Extract the (X, Y) coordinate from the center of the cell holding the provided text.  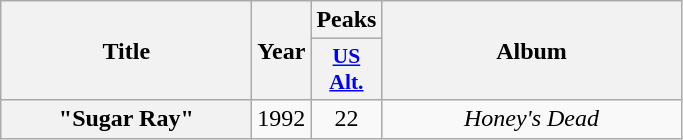
Year (282, 50)
22 (346, 119)
"Sugar Ray" (126, 119)
Album (532, 50)
Honey's Dead (532, 119)
USAlt. (346, 70)
Peaks (346, 20)
Title (126, 50)
1992 (282, 119)
